Search for the cell housing the specified text and yield its (X, Y) center coordinate. 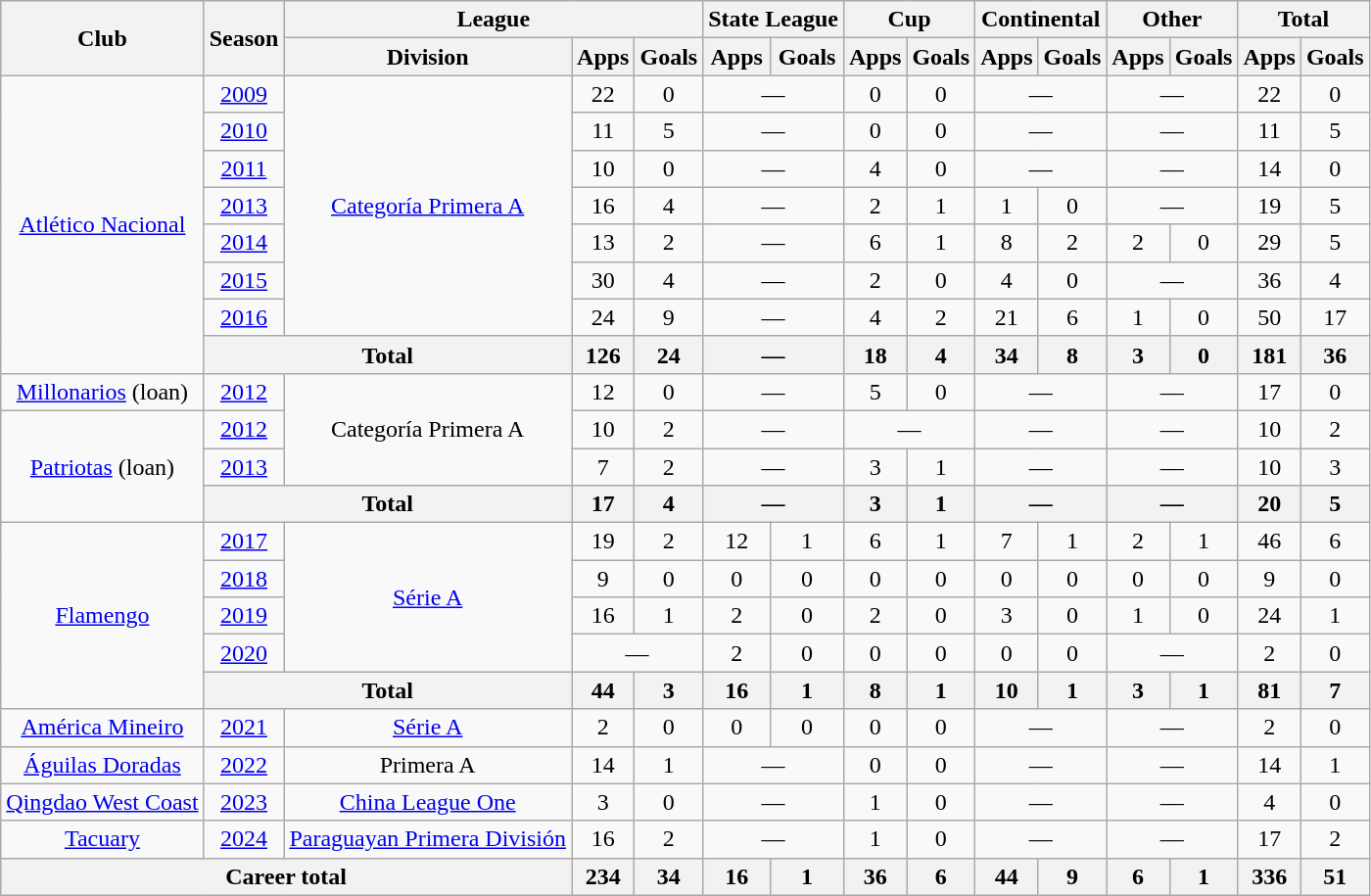
46 (1269, 542)
Patriotas (loan) (102, 466)
Paraguayan Primera División (428, 839)
América Mineiro (102, 728)
2014 (244, 243)
2018 (244, 579)
2017 (244, 542)
2010 (244, 131)
Club (102, 38)
Atlético Nacional (102, 224)
30 (603, 280)
51 (1335, 876)
2016 (244, 317)
50 (1269, 317)
2009 (244, 94)
2015 (244, 280)
Tacuary (102, 839)
181 (1269, 354)
Cup (909, 20)
Primera A (428, 765)
Flamengo (102, 616)
18 (875, 354)
Millonarios (loan) (102, 392)
Season (244, 38)
29 (1269, 243)
21 (1007, 317)
State League (774, 20)
Qingdao West Coast (102, 802)
336 (1269, 876)
Career total (286, 876)
China League One (428, 802)
2022 (244, 765)
2019 (244, 616)
234 (603, 876)
2020 (244, 653)
2011 (244, 168)
81 (1269, 690)
League (494, 20)
126 (603, 354)
Other (1172, 20)
Division (428, 57)
Águilas Doradas (102, 765)
2023 (244, 802)
2021 (244, 728)
20 (1269, 504)
Continental (1041, 20)
13 (603, 243)
2024 (244, 839)
